Scan for the cell matching the given text and deliver its [X, Y] coordinate at center. 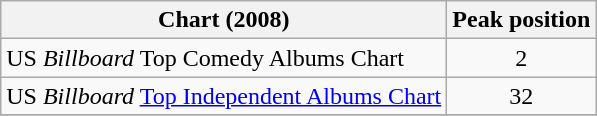
32 [522, 96]
US Billboard Top Comedy Albums Chart [224, 58]
2 [522, 58]
Peak position [522, 20]
Chart (2008) [224, 20]
US Billboard Top Independent Albums Chart [224, 96]
